Return (X, Y) of the center of cell containing provided text 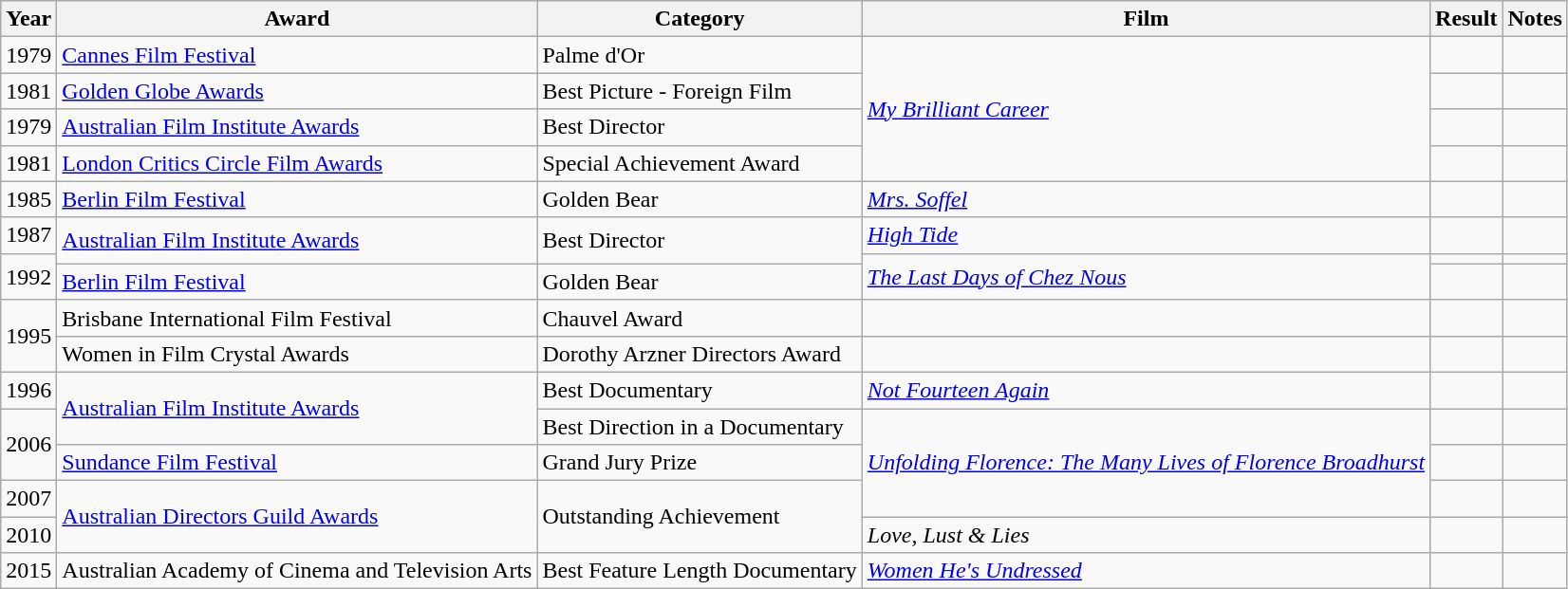
2006 (28, 444)
Women in Film Crystal Awards (297, 354)
Dorothy Arzner Directors Award (700, 354)
Grand Jury Prize (700, 463)
2010 (28, 535)
Notes (1535, 19)
Cannes Film Festival (297, 55)
1995 (28, 336)
Best Picture - Foreign Film (700, 91)
London Critics Circle Film Awards (297, 163)
Sundance Film Festival (297, 463)
Chauvel Award (700, 318)
1985 (28, 199)
Year (28, 19)
Palme d'Or (700, 55)
Best Feature Length Documentary (700, 571)
High Tide (1146, 235)
My Brilliant Career (1146, 109)
1996 (28, 390)
Australian Academy of Cinema and Television Arts (297, 571)
Love, Lust & Lies (1146, 535)
The Last Days of Chez Nous (1146, 277)
Best Direction in a Documentary (700, 426)
1987 (28, 235)
1992 (28, 277)
Film (1146, 19)
Award (297, 19)
Australian Directors Guild Awards (297, 517)
2007 (28, 499)
Special Achievement Award (700, 163)
Brisbane International Film Festival (297, 318)
2015 (28, 571)
Women He's Undressed (1146, 571)
Best Documentary (700, 390)
Outstanding Achievement (700, 517)
Not Fourteen Again (1146, 390)
Unfolding Florence: The Many Lives of Florence Broadhurst (1146, 462)
Result (1466, 19)
Mrs. Soffel (1146, 199)
Golden Globe Awards (297, 91)
Category (700, 19)
